For the text-containing cell, return its midpoint in (x, y) coordinate format. 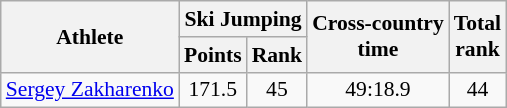
171.5 (213, 90)
Points (213, 55)
49:18.9 (378, 90)
44 (478, 90)
Cross-country time (378, 36)
Rank (278, 55)
Sergey Zakharenko (90, 90)
45 (278, 90)
Athlete (90, 36)
Ski Jumping (243, 19)
Total rank (478, 36)
